Return the (X, Y) coordinate for the center point of the cell that contains the specified text.  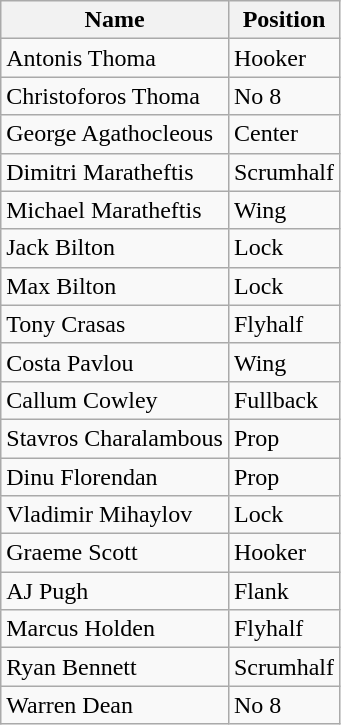
Michael Maratheftis (115, 210)
George Agathocleous (115, 134)
Vladimir Mihaylov (115, 515)
Dimitri Maratheftis (115, 172)
Christoforos Thoma (115, 96)
Costa Pavlou (115, 362)
Max Bilton (115, 286)
Flank (284, 591)
Warren Dean (115, 705)
Dinu Florendan (115, 477)
Stavros Charalambous (115, 438)
Name (115, 20)
Marcus Holden (115, 629)
Callum Cowley (115, 400)
Position (284, 20)
Tony Crasas (115, 324)
Jack Bilton (115, 248)
Antonis Thoma (115, 58)
Ryan Bennett (115, 667)
Fullback (284, 400)
AJ Pugh (115, 591)
Center (284, 134)
Graeme Scott (115, 553)
